Determine the [x, y] coordinate at the center of the cell enclosing the given text.  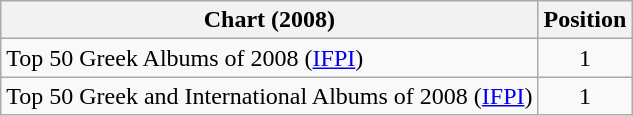
Position [585, 20]
Chart (2008) [270, 20]
Top 50 Greek Albums of 2008 (IFPI) [270, 58]
Top 50 Greek and International Albums of 2008 (IFPI) [270, 96]
